Determine the (x, y) coordinate at the center of the cell enclosing the given text.  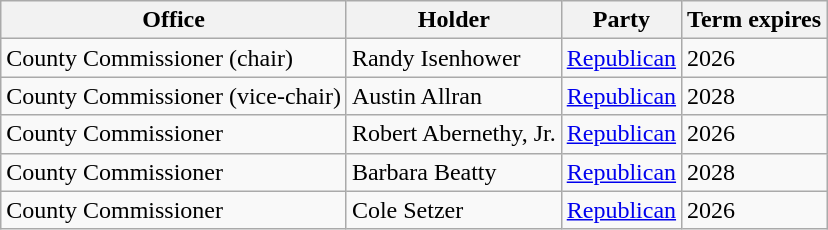
Robert Abernethy, Jr. (454, 134)
Party (621, 20)
Randy Isenhower (454, 58)
Holder (454, 20)
Term expires (754, 20)
County Commissioner (chair) (174, 58)
Barbara Beatty (454, 172)
County Commissioner (vice-chair) (174, 96)
Austin Allran (454, 96)
Cole Setzer (454, 210)
Office (174, 20)
